Search for the cell housing the specified text and yield its (x, y) center coordinate. 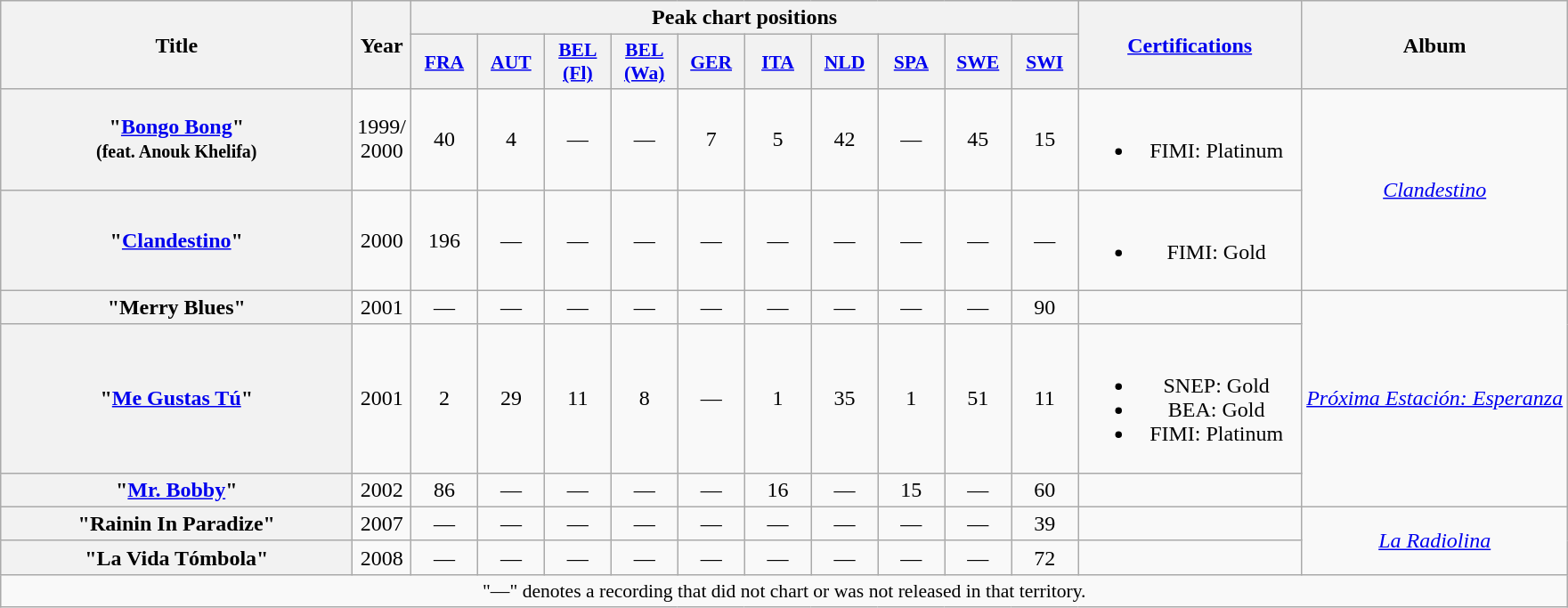
2002 (382, 490)
La Radiolina (1435, 540)
AUT (511, 62)
16 (778, 490)
FIMI: Platinum (1190, 139)
"Rainin In Paradize" (176, 523)
ITA (778, 62)
FRA (445, 62)
90 (1045, 307)
"Merry Blues" (176, 307)
Album (1435, 45)
29 (511, 399)
5 (778, 139)
42 (844, 139)
"Bongo Bong" (feat. Anouk Khelifa) (176, 139)
8 (645, 399)
Clandestino (1435, 190)
FIMI: Gold (1190, 240)
"—" denotes a recording that did not chart or was not released in that territory. (784, 590)
BEL(Wa) (645, 62)
35 (844, 399)
2000 (382, 240)
"Me Gustas Tú" (176, 399)
2008 (382, 557)
72 (1045, 557)
Title (176, 45)
196 (445, 240)
Peak chart positions (744, 18)
7 (711, 139)
2007 (382, 523)
SWI (1045, 62)
Próxima Estación: Esperanza (1435, 399)
BEL(Fl) (577, 62)
SNEP: GoldBEA: GoldFIMI: Platinum (1190, 399)
Certifications (1190, 45)
45 (978, 139)
1999/2000 (382, 139)
"Clandestino" (176, 240)
Year (382, 45)
2 (445, 399)
60 (1045, 490)
NLD (844, 62)
SWE (978, 62)
4 (511, 139)
86 (445, 490)
"Mr. Bobby" (176, 490)
GER (711, 62)
51 (978, 399)
"La Vida Tómbola" (176, 557)
SPA (912, 62)
39 (1045, 523)
40 (445, 139)
